Return the (x, y) coordinate for the center point of the cell that contains the specified text.  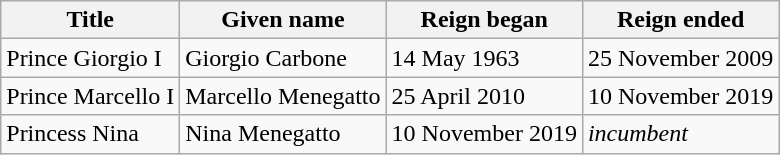
25 November 2009 (680, 58)
Giorgio Carbone (283, 58)
Princess Nina (90, 134)
25 April 2010 (484, 96)
Prince Giorgio I (90, 58)
Nina Menegatto (283, 134)
incumbent (680, 134)
Marcello Menegatto (283, 96)
Given name (283, 20)
Title (90, 20)
Prince Marcello I (90, 96)
Reign ended (680, 20)
14 May 1963 (484, 58)
Reign began (484, 20)
